Identify which cell holds the provided text, then report its (x, y) central coordinate. 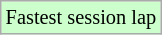
Fastest session lap (81, 17)
